Return the (x, y) coordinate for the center point of the cell that contains the specified text.  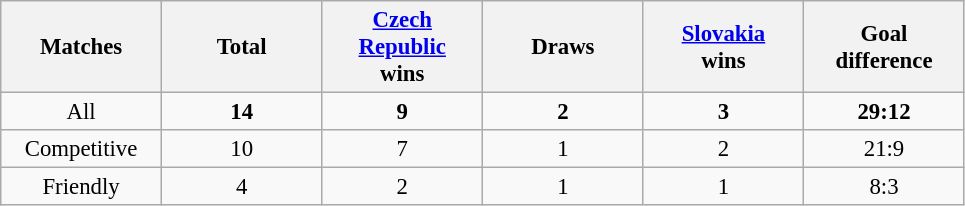
14 (242, 112)
Matches (82, 47)
Draws (564, 47)
4 (242, 187)
7 (402, 149)
29:12 (884, 112)
Competitive (82, 149)
10 (242, 149)
Goaldifference (884, 47)
Friendly (82, 187)
9 (402, 112)
Total (242, 47)
Slovakiawins (724, 47)
3 (724, 112)
Czech Republicwins (402, 47)
All (82, 112)
21:9 (884, 149)
8:3 (884, 187)
